Find where the given text appears and provide that cell's center as [X, Y] coordinate. 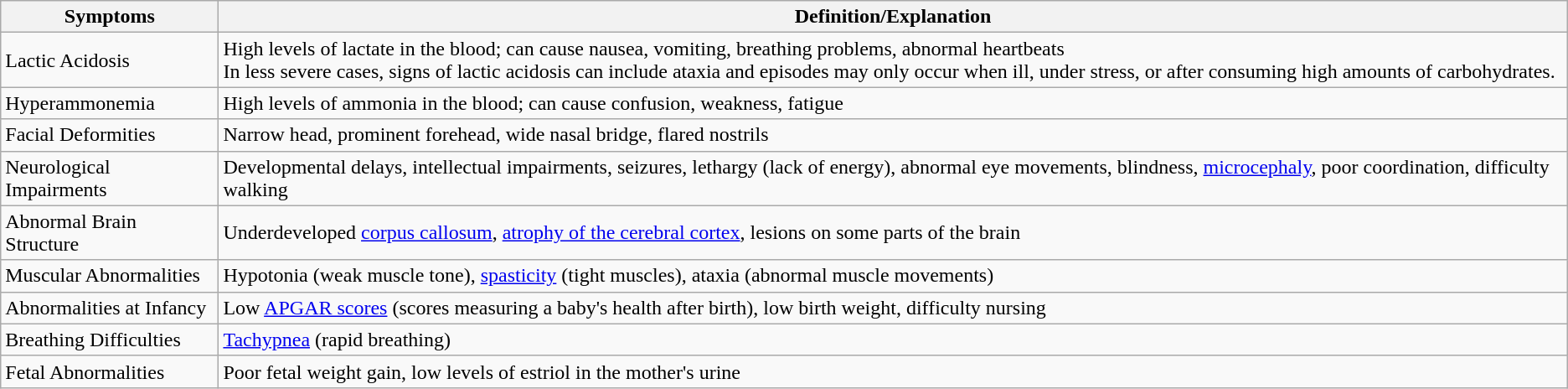
Hypotonia (weak muscle tone), spasticity (tight muscles), ataxia (abnormal muscle movements) [893, 276]
Muscular Abnormalities [110, 276]
Narrow head, prominent forehead, wide nasal bridge, flared nostrils [893, 135]
Facial Deformities [110, 135]
Poor fetal weight gain, low levels of estriol in the mother's urine [893, 371]
Low APGAR scores (scores measuring a baby's health after birth), low birth weight, difficulty nursing [893, 308]
Symptoms [110, 17]
Abnormal Brain Structure [110, 233]
Abnormalities at Infancy [110, 308]
Hyperammonemia [110, 103]
High levels of ammonia in the blood; can cause confusion, weakness, fatigue [893, 103]
Breathing Difficulties [110, 340]
Definition/Explanation [893, 17]
Neurological Impairments [110, 178]
Lactic Acidosis [110, 60]
Tachypnea (rapid breathing) [893, 340]
Fetal Abnormalities [110, 371]
Underdeveloped corpus callosum, atrophy of the cerebral cortex, lesions on some parts of the brain [893, 233]
